Identify which cell holds the provided text, then report its (x, y) central coordinate. 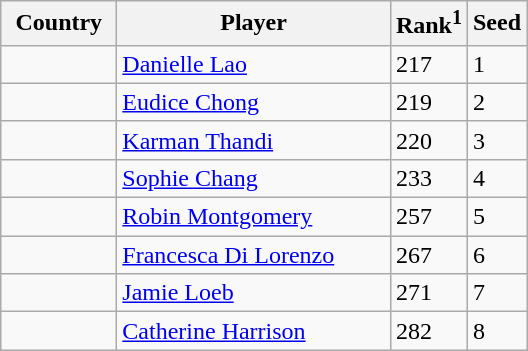
282 (428, 331)
Karman Thandi (254, 140)
1 (496, 64)
Danielle Lao (254, 64)
217 (428, 64)
219 (428, 102)
257 (428, 217)
Catherine Harrison (254, 331)
220 (428, 140)
Rank1 (428, 24)
4 (496, 178)
Sophie Chang (254, 178)
267 (428, 255)
Seed (496, 24)
Player (254, 24)
7 (496, 293)
Eudice Chong (254, 102)
8 (496, 331)
3 (496, 140)
271 (428, 293)
Jamie Loeb (254, 293)
6 (496, 255)
233 (428, 178)
Robin Montgomery (254, 217)
2 (496, 102)
5 (496, 217)
Country (59, 24)
Francesca Di Lorenzo (254, 255)
